Provide the (X, Y) coordinate of the cell's center where the given text is located.  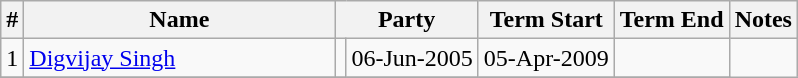
Digvijay Singh (180, 58)
Name (180, 20)
05-Apr-2009 (546, 58)
Term End (672, 20)
Party (406, 20)
1 (12, 58)
06-Jun-2005 (412, 58)
Notes (763, 20)
# (12, 20)
Term Start (546, 20)
